Return the (X, Y) coordinate for the center point of the cell that contains the specified text.  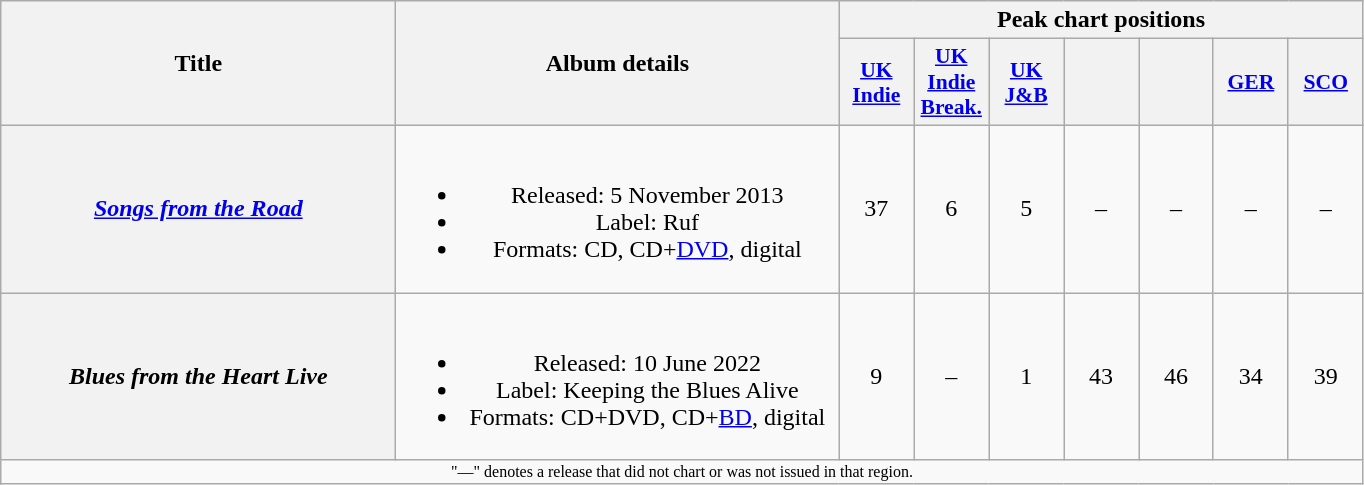
UKJ&B (1026, 82)
34 (1250, 376)
Blues from the Heart Live (198, 376)
43 (1102, 376)
9 (876, 376)
Peak chart positions (1101, 20)
UKIndieBreak. (952, 82)
Released: 10 June 2022Label: Keeping the Blues AliveFormats: CD+DVD, CD+BD, digital (618, 376)
UKIndie (876, 82)
Released: 5 November 2013Label: RufFormats: CD, CD+DVD, digital (618, 208)
Album details (618, 64)
5 (1026, 208)
39 (1326, 376)
37 (876, 208)
46 (1176, 376)
"—" denotes a release that did not chart or was not issued in that region. (682, 472)
6 (952, 208)
1 (1026, 376)
GER (1250, 82)
SCO (1326, 82)
Songs from the Road (198, 208)
Title (198, 64)
